For the text-containing cell, return its midpoint in [X, Y] coordinate format. 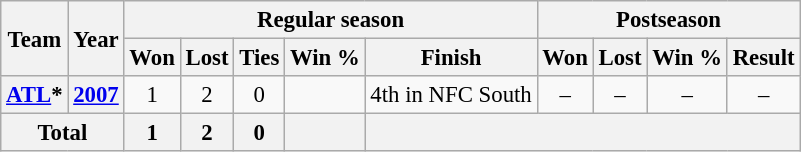
Postseason [668, 20]
Finish [451, 58]
4th in NFC South [451, 95]
Ties [260, 58]
Total [62, 133]
Year [96, 38]
Result [764, 58]
2007 [96, 95]
Team [34, 38]
Regular season [330, 20]
ATL* [34, 95]
